Scan for the cell matching the given text and deliver its (x, y) coordinate at center. 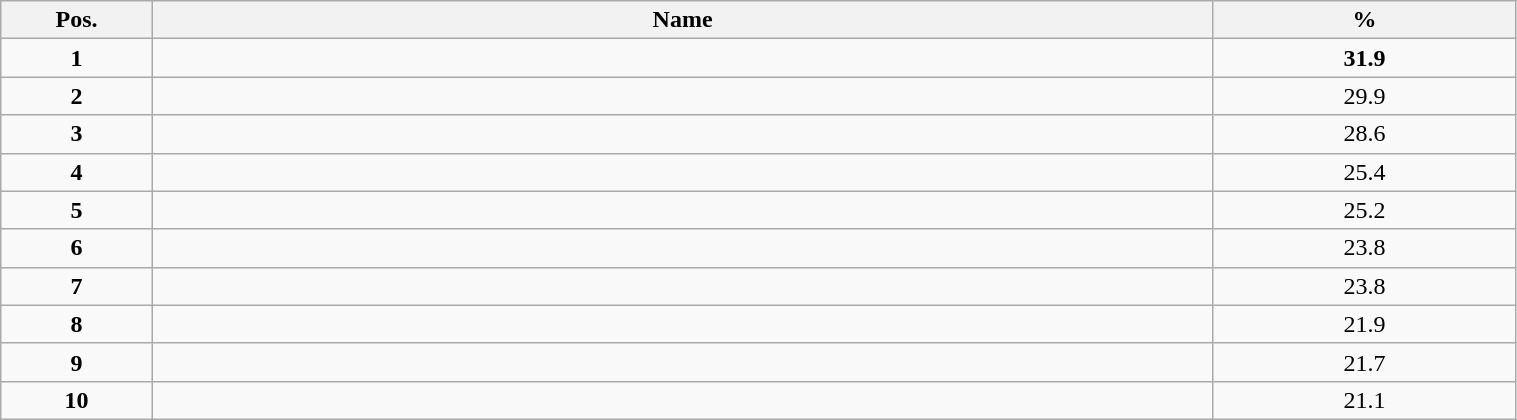
31.9 (1364, 58)
25.4 (1364, 172)
21.9 (1364, 324)
7 (77, 286)
21.7 (1364, 362)
9 (77, 362)
Name (682, 20)
% (1364, 20)
28.6 (1364, 134)
25.2 (1364, 210)
Pos. (77, 20)
1 (77, 58)
8 (77, 324)
2 (77, 96)
4 (77, 172)
21.1 (1364, 400)
29.9 (1364, 96)
5 (77, 210)
10 (77, 400)
3 (77, 134)
6 (77, 248)
